Identify which cell holds the provided text, then report its [x, y] central coordinate. 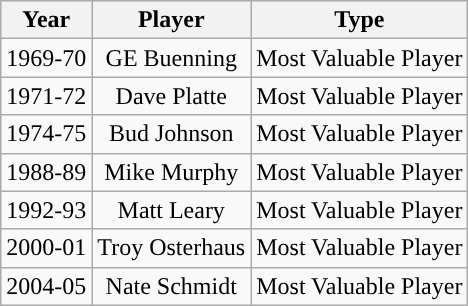
Year [46, 20]
1988-89 [46, 172]
Dave Platte [172, 96]
Player [172, 20]
1992-93 [46, 210]
1971-72 [46, 96]
Troy Osterhaus [172, 248]
Nate Schmidt [172, 286]
Matt Leary [172, 210]
2000-01 [46, 248]
2004-05 [46, 286]
Type [360, 20]
1974-75 [46, 134]
GE Buenning [172, 58]
Mike Murphy [172, 172]
Bud Johnson [172, 134]
1969-70 [46, 58]
